Detect which cell encompasses the target text, then output its [x, y] center coordinate. 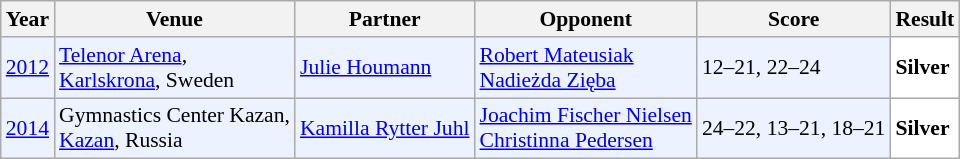
Kamilla Rytter Juhl [385, 128]
Partner [385, 19]
2012 [28, 68]
Telenor Arena,Karlskrona, Sweden [174, 68]
Venue [174, 19]
Julie Houmann [385, 68]
24–22, 13–21, 18–21 [794, 128]
2014 [28, 128]
Gymnastics Center Kazan,Kazan, Russia [174, 128]
12–21, 22–24 [794, 68]
Score [794, 19]
Opponent [585, 19]
Joachim Fischer Nielsen Christinna Pedersen [585, 128]
Robert Mateusiak Nadieżda Zięba [585, 68]
Year [28, 19]
Result [924, 19]
